Scan for the cell matching the given text and deliver its (x, y) coordinate at center. 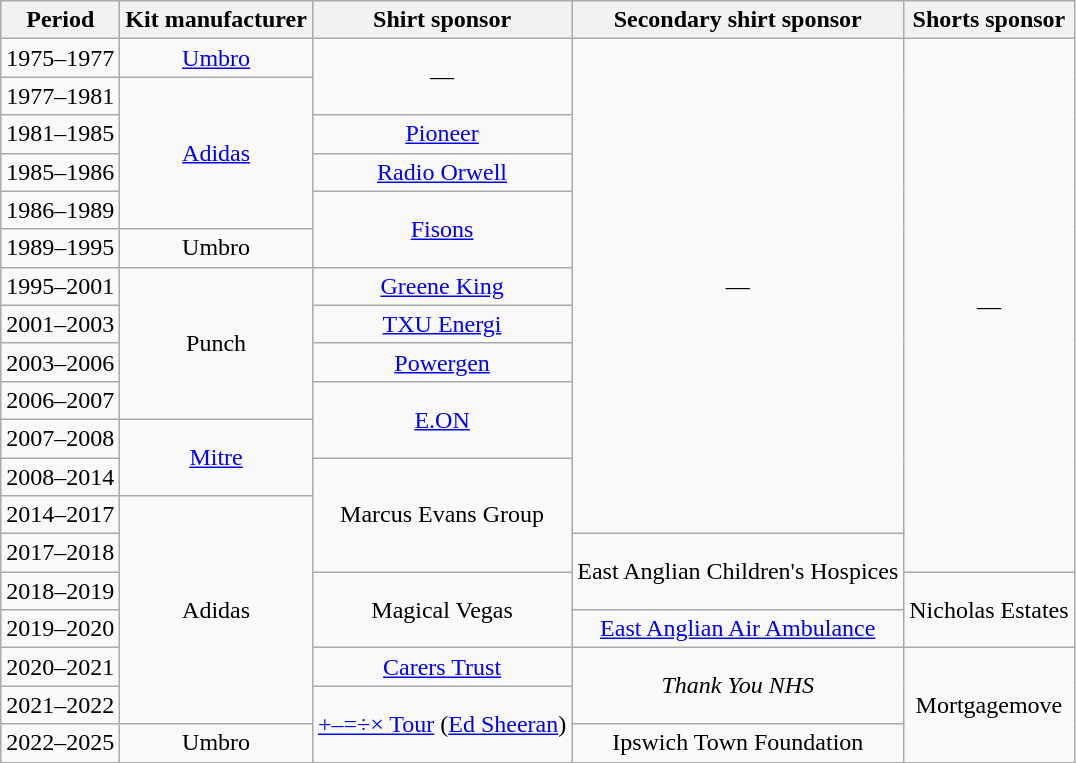
Greene King (442, 286)
1989–1995 (60, 248)
2008–2014 (60, 477)
Powergen (442, 362)
1975–1977 (60, 58)
2006–2007 (60, 400)
Nicholas Estates (989, 610)
Magical Vegas (442, 610)
Pioneer (442, 134)
Fisons (442, 229)
2017–2018 (60, 553)
Shorts sponsor (989, 20)
1977–1981 (60, 96)
+–=÷× Tour (Ed Sheeran) (442, 724)
Carers Trust (442, 667)
2018–2019 (60, 591)
1985–1986 (60, 172)
E.ON (442, 419)
1995–2001 (60, 286)
2021–2022 (60, 705)
East Anglian Air Ambulance (738, 629)
Radio Orwell (442, 172)
Kit manufacturer (216, 20)
2020–2021 (60, 667)
2001–2003 (60, 324)
Thank You NHS (738, 686)
1981–1985 (60, 134)
2003–2006 (60, 362)
2007–2008 (60, 438)
2019–2020 (60, 629)
1986–1989 (60, 210)
Shirt sponsor (442, 20)
Mitre (216, 457)
TXU Energi (442, 324)
2022–2025 (60, 743)
2014–2017 (60, 515)
Period (60, 20)
Punch (216, 343)
Secondary shirt sponsor (738, 20)
Mortgagemove (989, 705)
Marcus Evans Group (442, 515)
Ipswich Town Foundation (738, 743)
East Anglian Children's Hospices (738, 572)
